Capture the cell that displays the provided text and extract its [X, Y] central coordinate. 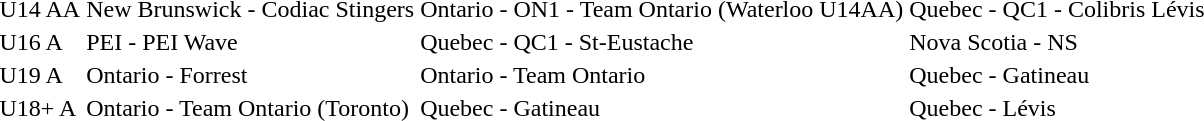
PEI - PEI Wave [250, 42]
Ontario - Forrest [250, 75]
Quebec - QC1 - St-Eustache [662, 42]
Ontario - Team Ontario [662, 75]
